Scan for the cell matching the given text and deliver its (x, y) coordinate at center. 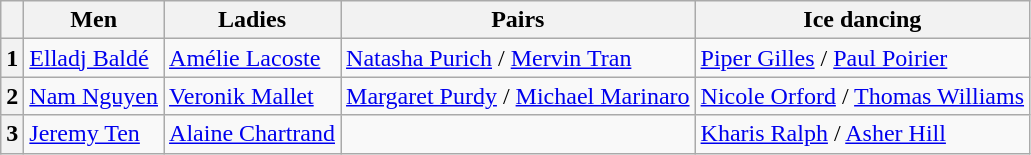
Elladj Baldé (94, 58)
Nam Nguyen (94, 96)
2 (12, 96)
3 (12, 134)
Alaine Chartrand (252, 134)
Nicole Orford / Thomas Williams (862, 96)
Ice dancing (862, 20)
Men (94, 20)
Margaret Purdy / Michael Marinaro (518, 96)
Jeremy Ten (94, 134)
Pairs (518, 20)
Piper Gilles / Paul Poirier (862, 58)
Kharis Ralph / Asher Hill (862, 134)
1 (12, 58)
Ladies (252, 20)
Veronik Mallet (252, 96)
Natasha Purich / Mervin Tran (518, 58)
Amélie Lacoste (252, 58)
